Return the [X, Y] coordinate for the center point of the cell that contains the specified text.  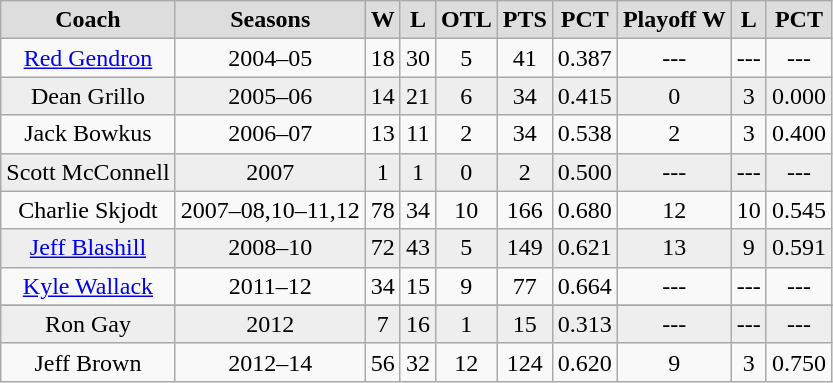
32 [418, 362]
14 [382, 96]
W [382, 20]
0.000 [798, 96]
0.500 [584, 172]
43 [418, 248]
2005–06 [270, 96]
77 [524, 286]
Jeff Brown [88, 362]
30 [418, 58]
2007 [270, 172]
7 [382, 324]
2008–10 [270, 248]
PTS [524, 20]
Coach [88, 20]
2004–05 [270, 58]
Dean Grillo [88, 96]
78 [382, 210]
Ron Gay [88, 324]
6 [466, 96]
2011–12 [270, 286]
0.400 [798, 134]
56 [382, 362]
11 [418, 134]
41 [524, 58]
Jeff Blashill [88, 248]
0.664 [584, 286]
16 [418, 324]
166 [524, 210]
Charlie Skjodt [88, 210]
21 [418, 96]
0.591 [798, 248]
0.620 [584, 362]
0.545 [798, 210]
OTL [466, 20]
Playoff W [674, 20]
0.387 [584, 58]
124 [524, 362]
2007–08,10–11,12 [270, 210]
2012 [270, 324]
0.680 [584, 210]
0.415 [584, 96]
Kyle Wallack [88, 286]
0.750 [798, 362]
2012–14 [270, 362]
0.621 [584, 248]
18 [382, 58]
0.313 [584, 324]
Red Gendron [88, 58]
Jack Bowkus [88, 134]
Seasons [270, 20]
0.538 [584, 134]
Scott McConnell [88, 172]
2006–07 [270, 134]
149 [524, 248]
72 [382, 248]
